Determine the [X, Y] coordinate at the center of the cell enclosing the given text.  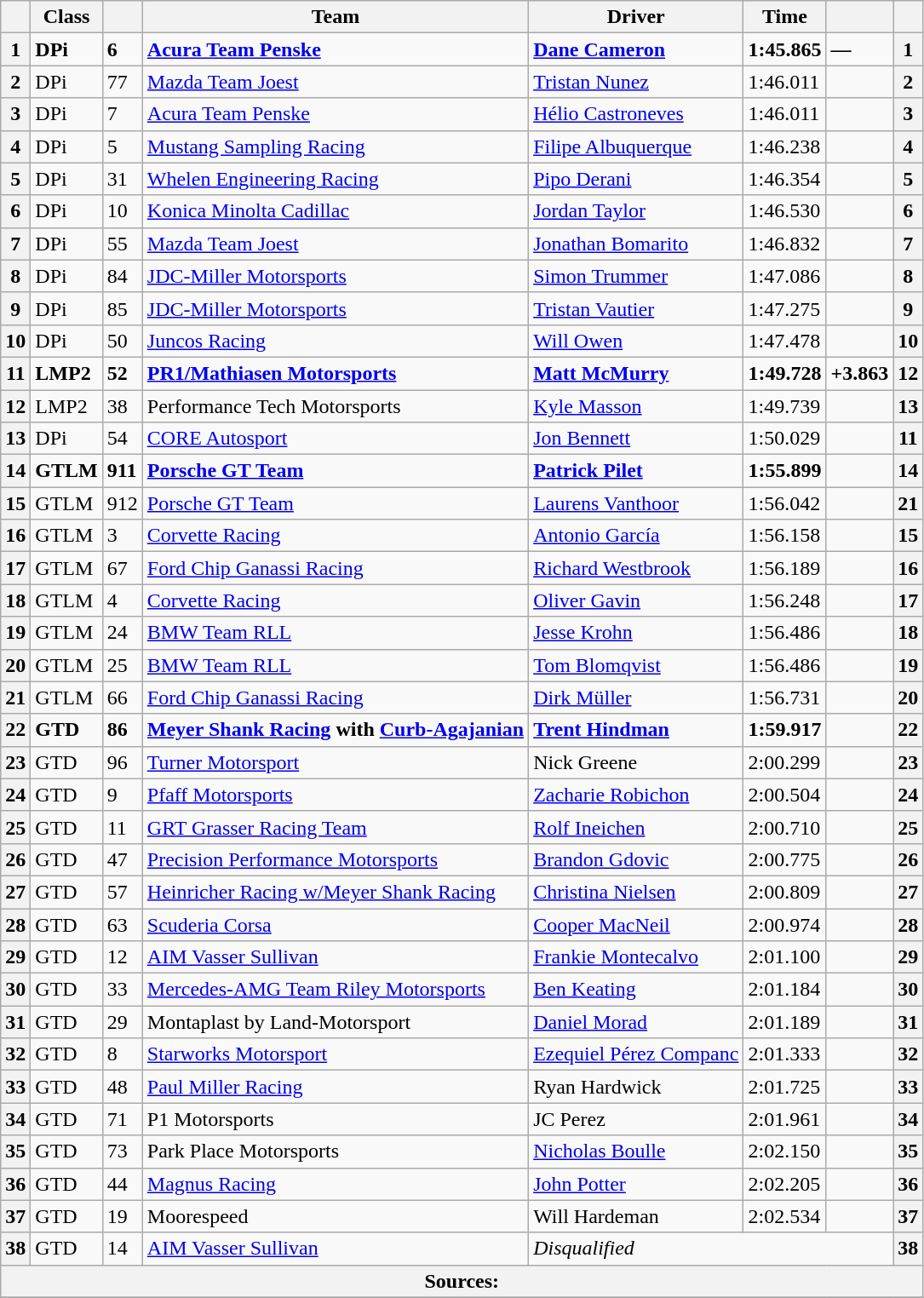
Paul Miller Racing [336, 1087]
Trent Hindman [636, 730]
Rolf Ineichen [636, 827]
Performance Tech Motorsports [336, 406]
57 [123, 892]
2:01.961 [785, 1119]
1:56.731 [785, 698]
Will Hardeman [636, 1216]
Christina Nielsen [636, 892]
Scuderia Corsa [336, 924]
54 [123, 439]
1:47.478 [785, 341]
2:00.809 [785, 892]
Filipe Albuquerque [636, 146]
912 [123, 503]
Matt McMurry [636, 373]
Pipo Derani [636, 179]
2:01.725 [785, 1087]
Kyle Masson [636, 406]
GRT Grasser Racing Team [336, 827]
Ezequiel Pérez Companc [636, 1054]
Montaplast by Land-Motorsport [336, 1022]
1:46.354 [785, 179]
2:01.333 [785, 1054]
Park Place Motorsports [336, 1152]
1:47.086 [785, 276]
JC Perez [636, 1119]
Simon Trummer [636, 276]
P1 Motorsports [336, 1119]
2:02.534 [785, 1216]
Pfaff Motorsports [336, 795]
Juncos Racing [336, 341]
2:00.504 [785, 795]
Ryan Hardwick [636, 1087]
1:55.899 [785, 471]
Oliver Gavin [636, 600]
2:02.150 [785, 1152]
Driver [636, 17]
Ben Keating [636, 990]
Patrick Pilet [636, 471]
71 [123, 1119]
Meyer Shank Racing with Curb-Agajanian [336, 730]
48 [123, 1087]
Jonathan Bomarito [636, 244]
2:00.710 [785, 827]
1:45.865 [785, 49]
Nick Greene [636, 762]
Antonio García [636, 536]
Cooper MacNeil [636, 924]
Disqualified [711, 1249]
1:56.158 [785, 536]
1:49.728 [785, 373]
John Potter [636, 1184]
911 [123, 471]
2:00.775 [785, 859]
77 [123, 82]
Daniel Morad [636, 1022]
47 [123, 859]
Heinricher Racing w/Meyer Shank Racing [336, 892]
Zacharie Robichon [636, 795]
1:50.029 [785, 439]
+3.863 [860, 373]
1:56.042 [785, 503]
66 [123, 698]
1:59.917 [785, 730]
Jon Bennett [636, 439]
Tristan Vautier [636, 308]
Turner Motorsport [336, 762]
Jordan Taylor [636, 211]
Time [785, 17]
1:49.739 [785, 406]
1:46.530 [785, 211]
85 [123, 308]
55 [123, 244]
Sources: [462, 1281]
1:47.275 [785, 308]
— [860, 49]
Mustang Sampling Racing [336, 146]
Mercedes-AMG Team Riley Motorsports [336, 990]
2:02.205 [785, 1184]
1:56.248 [785, 600]
2:01.184 [785, 990]
86 [123, 730]
Dane Cameron [636, 49]
2:01.189 [785, 1022]
1:46.238 [785, 146]
2:00.299 [785, 762]
Starworks Motorsport [336, 1054]
Tom Blomqvist [636, 665]
Richard Westbrook [636, 568]
44 [123, 1184]
PR1/Mathiasen Motorsports [336, 373]
Dirk Müller [636, 698]
Moorespeed [336, 1216]
1:46.832 [785, 244]
CORE Autosport [336, 439]
Will Owen [636, 341]
67 [123, 568]
2:00.974 [785, 924]
Hélio Castroneves [636, 114]
Brandon Gdovic [636, 859]
Laurens Vanthoor [636, 503]
Tristan Nunez [636, 82]
84 [123, 276]
Magnus Racing [336, 1184]
Frankie Montecalvo [636, 957]
73 [123, 1152]
Nicholas Boulle [636, 1152]
Konica Minolta Cadillac [336, 211]
52 [123, 373]
2:01.100 [785, 957]
63 [123, 924]
96 [123, 762]
Precision Performance Motorsports [336, 859]
Class [66, 17]
Team [336, 17]
Jesse Krohn [636, 633]
50 [123, 341]
1:56.189 [785, 568]
Whelen Engineering Racing [336, 179]
